Scan for the cell matching the given text and deliver its (x, y) coordinate at center. 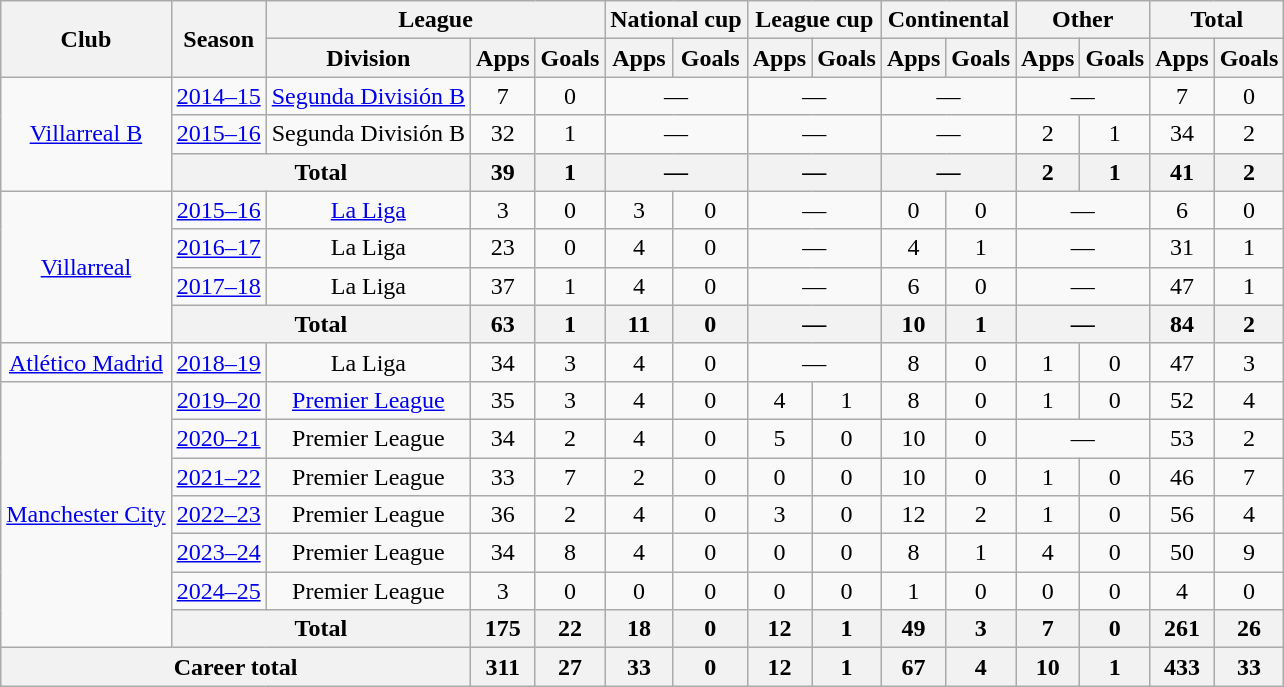
League (436, 20)
Season (218, 39)
46 (1182, 477)
Division (368, 58)
2022–23 (218, 515)
311 (503, 667)
41 (1182, 172)
2024–25 (218, 591)
2021–22 (218, 477)
53 (1182, 438)
22 (570, 629)
261 (1182, 629)
63 (503, 324)
26 (1249, 629)
2020–21 (218, 438)
27 (570, 667)
5 (779, 438)
39 (503, 172)
2019–20 (218, 400)
Continental (948, 20)
67 (913, 667)
Manchester City (86, 514)
56 (1182, 515)
2018–19 (218, 362)
2017–18 (218, 286)
49 (913, 629)
League cup (814, 20)
Other (1083, 20)
175 (503, 629)
433 (1182, 667)
Club (86, 39)
11 (639, 324)
2023–24 (218, 553)
Career total (236, 667)
23 (503, 248)
36 (503, 515)
Villarreal B (86, 134)
National cup (676, 20)
37 (503, 286)
84 (1182, 324)
31 (1182, 248)
2016–17 (218, 248)
32 (503, 134)
Atlético Madrid (86, 362)
2014–15 (218, 96)
18 (639, 629)
35 (503, 400)
9 (1249, 553)
52 (1182, 400)
50 (1182, 553)
Villarreal (86, 267)
